Pinpoint the cell where the given text exists, returning its [X, Y] midpoint coordinate. 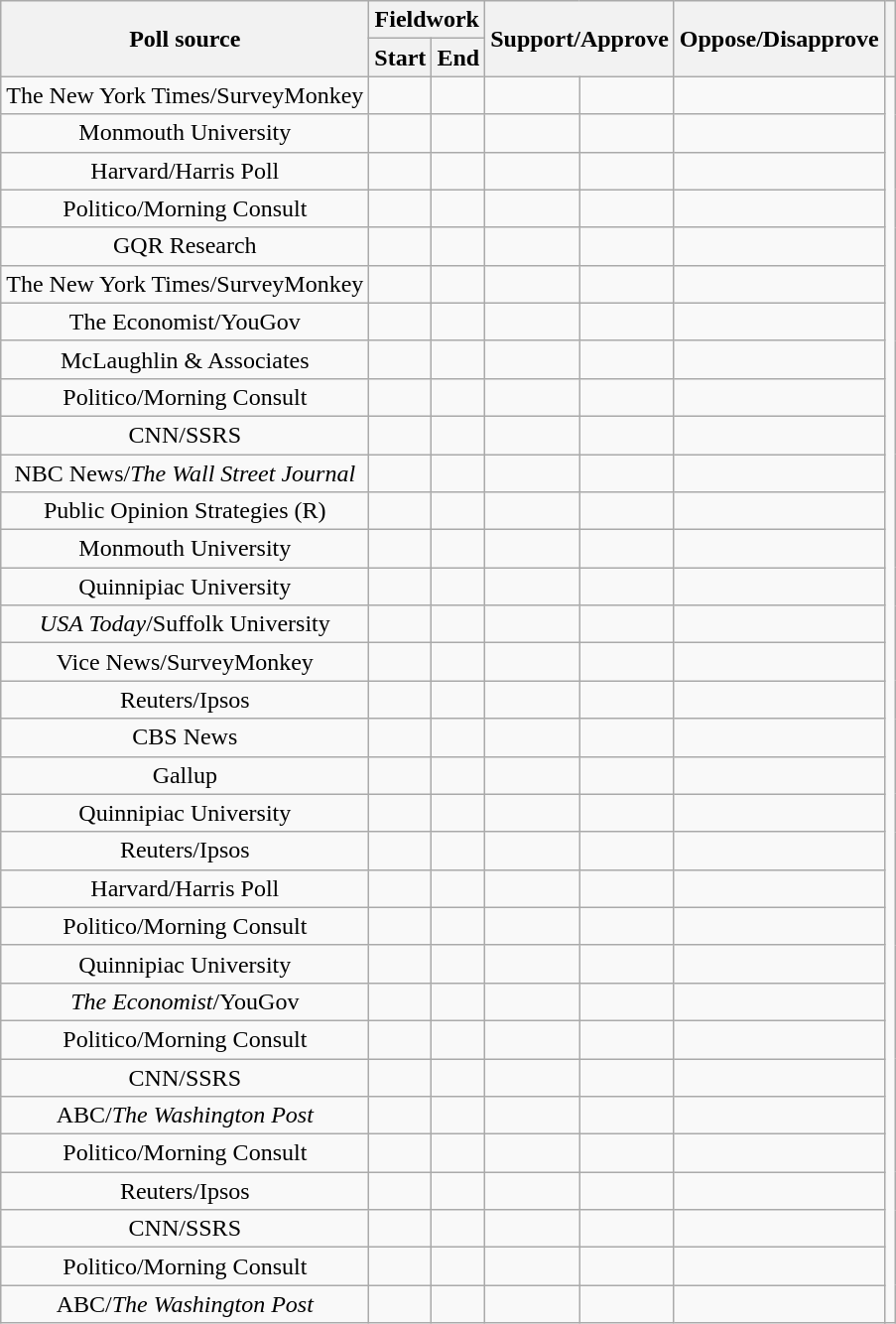
NBC News/The Wall Street Journal [185, 473]
Support/Approve [579, 39]
Start [401, 58]
Gallup [185, 775]
GQR Research [185, 246]
Poll source [185, 39]
USA Today/Suffolk University [185, 624]
CBS News [185, 737]
McLaughlin & Associates [185, 359]
End [458, 58]
Vice News/SurveyMonkey [185, 662]
Oppose/Disapprove [779, 39]
Fieldwork [427, 20]
Public Opinion Strategies (R) [185, 511]
